Extract the [X, Y] coordinate from the center of the cell holding the provided text.  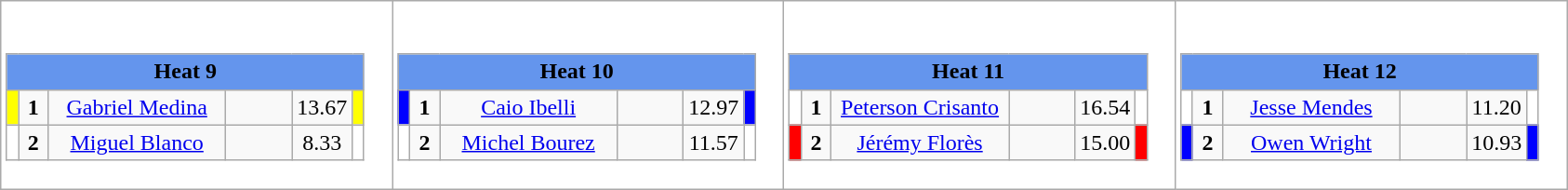
Jesse Mendes [1311, 107]
Miguel Blanco [138, 142]
Caio Ibelli [528, 107]
10.93 [1497, 142]
Heat 12 1 Jesse Mendes 11.20 2 Owen Wright 10.93 [1371, 95]
Heat 12 [1360, 72]
Heat 10 1 Caio Ibelli 12.97 2 Michel Bourez 11.57 [588, 95]
Gabriel Medina [138, 107]
Heat 10 [577, 72]
Heat 9 1 Gabriel Medina 13.67 2 Miguel Blanco 8.33 [197, 95]
12.97 [714, 107]
8.33 [322, 142]
Peterson Crisanto [921, 107]
11.57 [714, 142]
16.54 [1105, 107]
Heat 9 [185, 72]
13.67 [322, 107]
15.00 [1105, 142]
Heat 11 1 Peterson Crisanto 16.54 2 Jérémy Florès 15.00 [980, 95]
Heat 11 [968, 72]
Michel Bourez [528, 142]
Jérémy Florès [921, 142]
11.20 [1497, 107]
Owen Wright [1311, 142]
